Detect which cell encompasses the target text, then output its (x, y) center coordinate. 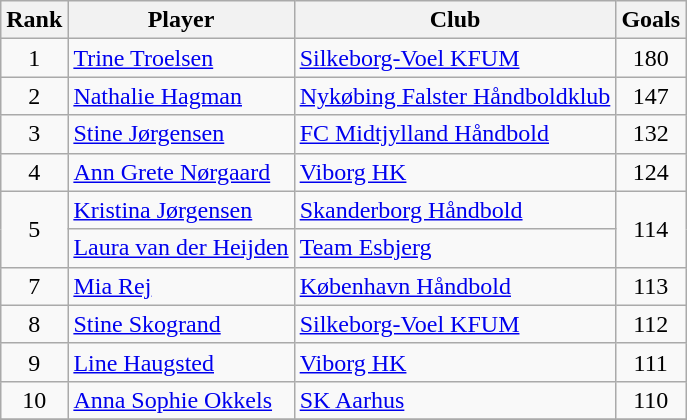
9 (34, 362)
3 (34, 134)
Team Esbjerg (455, 248)
1 (34, 58)
Ann Grete Nørgaard (181, 172)
10 (34, 400)
SK Aarhus (455, 400)
Nykøbing Falster Håndboldklub (455, 96)
114 (651, 229)
111 (651, 362)
København Håndbold (455, 286)
124 (651, 172)
7 (34, 286)
Stine Jørgensen (181, 134)
5 (34, 229)
Kristina Jørgensen (181, 210)
113 (651, 286)
Goals (651, 20)
180 (651, 58)
Laura van der Heijden (181, 248)
4 (34, 172)
Stine Skogrand (181, 324)
Line Haugsted (181, 362)
2 (34, 96)
8 (34, 324)
Player (181, 20)
Rank (34, 20)
Anna Sophie Okkels (181, 400)
Mia Rej (181, 286)
147 (651, 96)
110 (651, 400)
Trine Troelsen (181, 58)
132 (651, 134)
Club (455, 20)
Nathalie Hagman (181, 96)
Skanderborg Håndbold (455, 210)
FC Midtjylland Håndbold (455, 134)
112 (651, 324)
